Provide the [X, Y] coordinate of the cell's center where the given text is located.  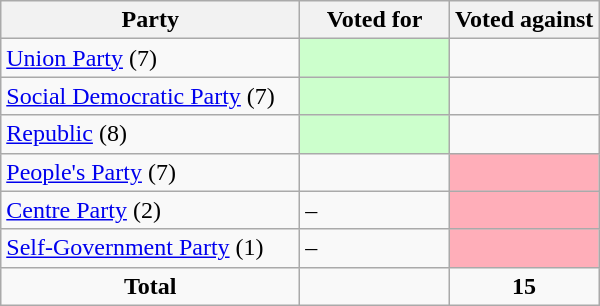
Voted against [524, 20]
Voted for [375, 20]
Centre Party (2) [150, 210]
Republic (8) [150, 134]
Self-Government Party (1) [150, 248]
Party [150, 20]
Total [150, 286]
Union Party (7) [150, 58]
Social Democratic Party (7) [150, 96]
15 [524, 286]
People's Party (7) [150, 172]
